Detect which cell encompasses the target text, then output its [X, Y] center coordinate. 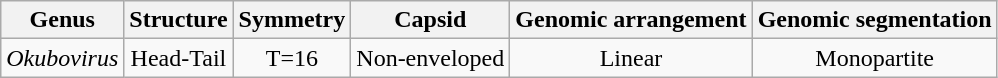
Non-enveloped [430, 58]
Structure [178, 20]
Head-Tail [178, 58]
Genus [62, 20]
Genomic segmentation [874, 20]
Monopartite [874, 58]
Okubovirus [62, 58]
Symmetry [292, 20]
Linear [631, 58]
Capsid [430, 20]
T=16 [292, 58]
Genomic arrangement [631, 20]
